Detect which cell encompasses the target text, then output its [x, y] center coordinate. 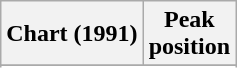
Chart (1991) [72, 34]
Peak position [189, 34]
